Provide the [x, y] coordinate of the cell's center where the given text is located.  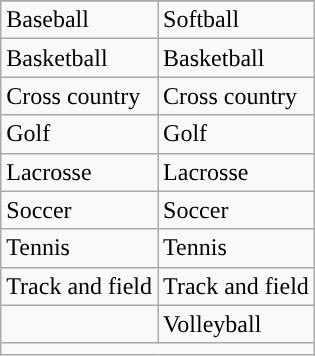
Volleyball [236, 324]
Softball [236, 20]
Baseball [80, 20]
